Return [X, Y] of the center of cell containing provided text 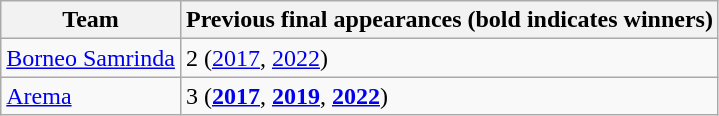
Borneo Samrinda [91, 58]
Arema [91, 96]
Team [91, 20]
3 (2017, 2019, 2022) [449, 96]
2 (2017, 2022) [449, 58]
Previous final appearances (bold indicates winners) [449, 20]
